Scan for the cell matching the given text and deliver its [x, y] coordinate at center. 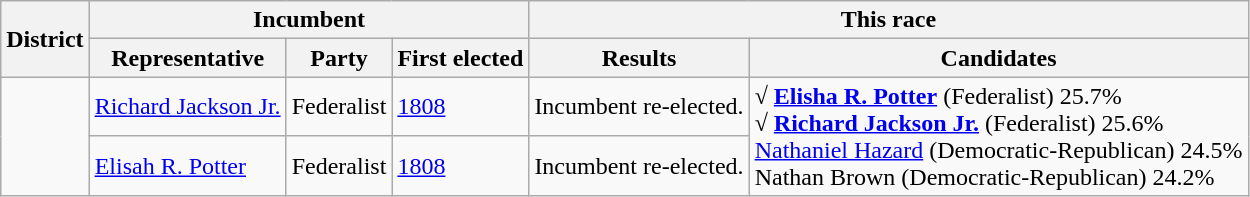
Candidates [998, 58]
Representative [188, 58]
Party [339, 58]
District [45, 39]
Richard Jackson Jr. [188, 107]
Results [639, 58]
First elected [460, 58]
This race [888, 20]
Elisah R. Potter [188, 166]
Incumbent [309, 20]
